Identify which cell holds the provided text, then report its (X, Y) central coordinate. 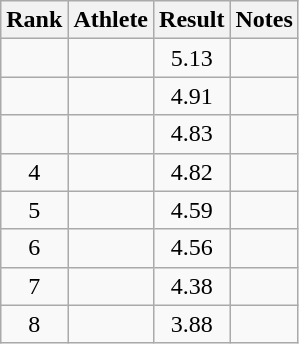
4.59 (192, 210)
4.56 (192, 248)
8 (34, 324)
5.13 (192, 58)
Result (192, 20)
7 (34, 286)
Athlete (111, 20)
4.82 (192, 172)
4.83 (192, 134)
Notes (264, 20)
3.88 (192, 324)
4.91 (192, 96)
6 (34, 248)
4 (34, 172)
Rank (34, 20)
5 (34, 210)
4.38 (192, 286)
